From the cell containing the given text, extract its center point as [X, Y] coordinate. 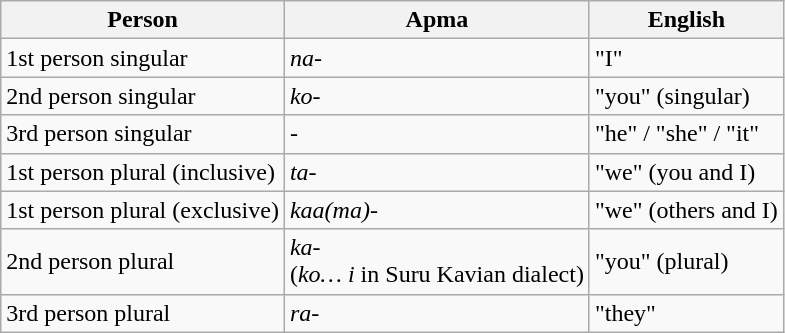
Apma [436, 20]
2nd person singular [143, 96]
1st person plural (inclusive) [143, 172]
"they" [686, 313]
1st person plural (exclusive) [143, 210]
"you" (singular) [686, 96]
3rd person plural [143, 313]
"we" (others and I) [686, 210]
Person [143, 20]
na- [436, 58]
3rd person singular [143, 134]
ko- [436, 96]
ta- [436, 172]
English [686, 20]
"you" (plural) [686, 262]
"he" / "she" / "it" [686, 134]
ra- [436, 313]
2nd person plural [143, 262]
"I" [686, 58]
1st person singular [143, 58]
"we" (you and I) [686, 172]
ka-(ko… i in Suru Kavian dialect) [436, 262]
kaa(ma)- [436, 210]
- [436, 134]
